Pinpoint the cell where the given text exists, returning its [X, Y] midpoint coordinate. 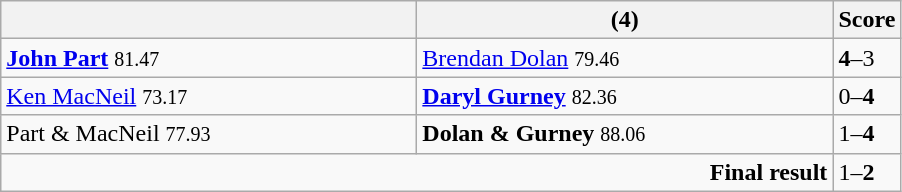
Ken MacNeil 73.17 [209, 96]
Score [867, 20]
Dolan & Gurney 88.06 [625, 134]
Part & MacNeil 77.93 [209, 134]
1–4 [867, 134]
Brendan Dolan 79.46 [625, 58]
John Part 81.47 [209, 58]
(4) [625, 20]
1–2 [867, 172]
Final result [417, 172]
Daryl Gurney 82.36 [625, 96]
0–4 [867, 96]
4–3 [867, 58]
